Provide the (X, Y) coordinate of the cell's center where the given text is located.  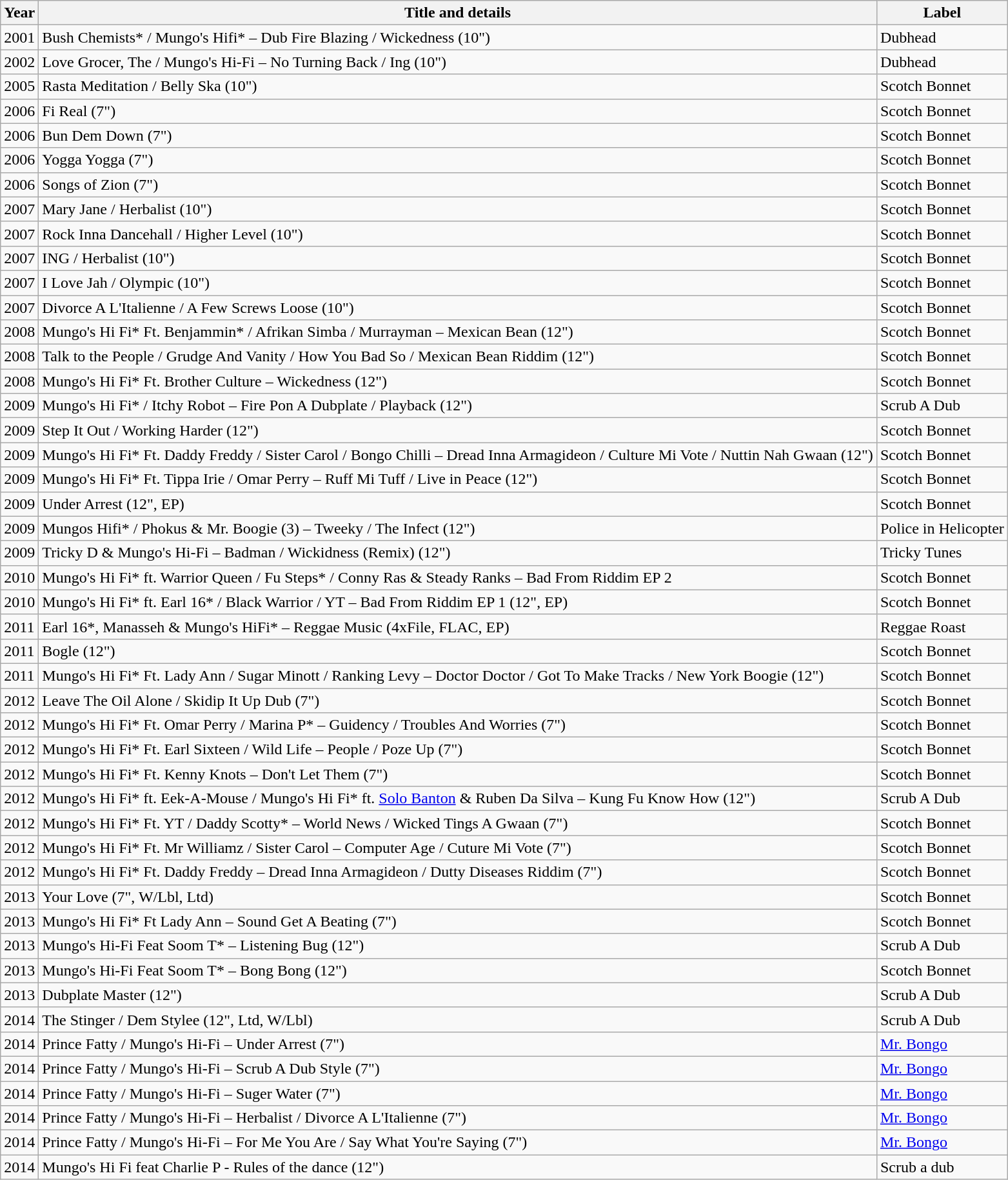
Mungo's Hi Fi* Ft. Tippa Irie / Omar Perry – Ruff Mi Tuff / Live in Peace (12") (458, 479)
Label (942, 13)
2005 (19, 86)
Prince Fatty / Mungo's Hi-Fi – Under Arrest (7") (458, 1044)
Rasta Meditation / Belly Ska (10") (458, 86)
Fi Real (7") (458, 111)
Rock Inna Dancehall / Higher Level (10") (458, 234)
Mungo's Hi Fi* ft. Eek-A-Mouse / Mungo's Hi Fi* ft. Solo Banton & Ruben Da Silva – Kung Fu Know How (12") (458, 799)
Prince Fatty / Mungo's Hi-Fi – Scrub A Dub Style (7") (458, 1068)
Yogga Yogga (7") (458, 160)
Talk to the People / Grudge And Vanity / How You Bad So / Mexican Bean Riddim (12") (458, 357)
Love Grocer, The / Mungo's Hi-Fi – No Turning Back / Ing (10") (458, 62)
Leave The Oil Alone / Skidip It Up Dub (7") (458, 700)
Mungo's Hi Fi feat Charlie P - Rules of the dance (12") (458, 1167)
Your Love (7", W/Lbl, Ltd) (458, 897)
Year (19, 13)
Mungo's Hi Fi* Ft. Kenny Knots – Don't Let Them (7") (458, 774)
Mungo's Hi Fi* Ft. Lady Ann / Sugar Minott / Ranking Levy – Doctor Doctor / Got To Make Tracks / New York Boogie (12") (458, 675)
Reggae Roast (942, 626)
Bush Chemists* / Mungo's Hifi* – Dub Fire Blazing / Wickedness (10") (458, 37)
Dubplate Master (12") (458, 995)
Bun Dem Down (7") (458, 135)
Under Arrest (12", EP) (458, 504)
Mungo's Hi Fi* Ft Lady Ann – Sound Get A Beating (7") (458, 921)
Mungo's Hi-Fi Feat Soom T* – Listening Bug (12") (458, 946)
Mungos Hifi* / Phokus & Mr. Boogie (3) – Tweeky / The Infect (12") (458, 528)
The Stinger / Dem Stylee (12", Ltd, W/Lbl) (458, 1019)
Mungo's Hi Fi* Ft. Daddy Freddy – Dread Inna Armagideon / Dutty Diseases Riddim (7") (458, 872)
Tricky D & Mungo's Hi-Fi – Badman / Wickidness (Remix) (12") (458, 553)
Mungo's Hi Fi* ft. Warrior Queen / Fu Steps* / Conny Ras & Steady Ranks – Bad From Riddim EP 2 (458, 577)
Bogle (12") (458, 651)
I Love Jah / Olympic (10") (458, 283)
Prince Fatty / Mungo's Hi-Fi – For Me You Are / Say What You're Saying (7") (458, 1143)
Mungo's Hi-Fi Feat Soom T* – Bong Bong (12") (458, 970)
2002 (19, 62)
Mungo's Hi Fi* Ft. Mr Williamz / Sister Carol – Computer Age / Cuture Mi Vote (7") (458, 848)
Mungo's Hi Fi* Ft. Brother Culture – Wickedness (12") (458, 381)
Mungo's Hi Fi* Ft. Benjammin* / Afrikan Simba / Murrayman – Mexican Bean (12") (458, 332)
Title and details (458, 13)
Mary Jane / Herbalist (10") (458, 209)
Step It Out / Working Harder (12") (458, 430)
Earl 16*, Manasseh & Mungo's HiFi* – Reggae Music (4xFile, FLAC, EP) (458, 626)
Prince Fatty / Mungo's Hi-Fi – Suger Water (7") (458, 1094)
Divorce A L'Italienne / A Few Screws Loose (10") (458, 308)
ING / Herbalist (10") (458, 258)
Mungo's Hi Fi* Ft. YT / Daddy Scotty* – World News / Wicked Tings A Gwaan (7") (458, 823)
Mungo's Hi Fi* Ft. Earl Sixteen / Wild Life – People / Poze Up (7") (458, 750)
Tricky Tunes (942, 553)
Songs of Zion (7") (458, 185)
Police in Helicopter (942, 528)
Scrub a dub (942, 1167)
2001 (19, 37)
Mungo's Hi Fi* ft. Earl 16* / Black Warrior / YT – Bad From Riddim EP 1 (12", EP) (458, 602)
Mungo's Hi Fi* / Itchy Robot – Fire Pon A Dubplate / Playback (12") (458, 406)
Prince Fatty / Mungo's Hi-Fi – Herbalist / Divorce A L'Italienne (7") (458, 1118)
Mungo's Hi Fi* Ft. Omar Perry / Marina P* – Guidency / Troubles And Worries (7") (458, 725)
Mungo's Hi Fi* Ft. Daddy Freddy / Sister Carol / Bongo Chilli – Dread Inna Armagideon / Culture Mi Vote / Nuttin Nah Gwaan (12") (458, 455)
